Return the (X, Y) coordinate for the center point of the cell that contains the specified text.  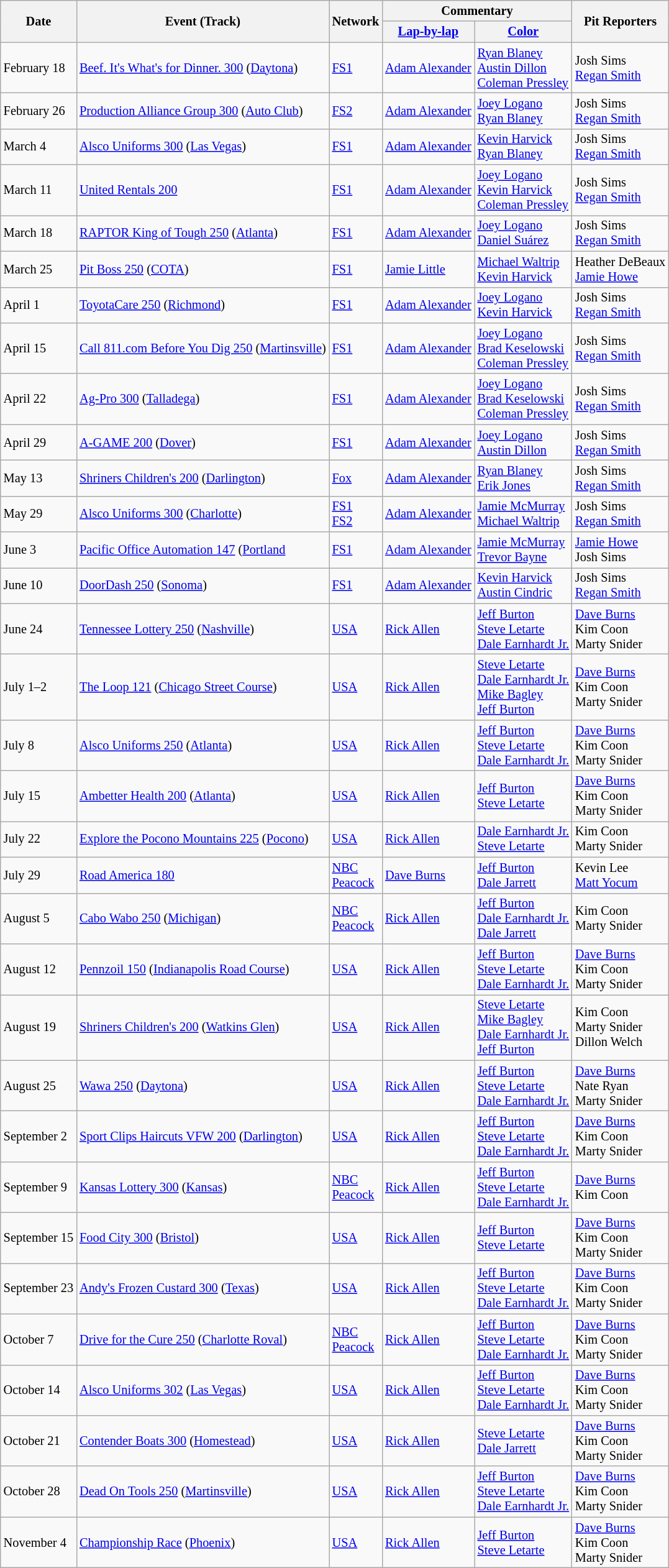
Pennzoil 150 (Indianapolis Road Course) (203, 969)
October 14 (39, 1390)
June 10 (39, 585)
September 2 (39, 1136)
DoorDash 250 (Sonoma) (203, 585)
Contender Boats 300 (Homestead) (203, 1441)
The Loop 121 (Chicago Street Course) (203, 687)
Fox (356, 478)
FS1FS2 (356, 514)
July 1–2 (39, 687)
Lap-by-lap (428, 32)
Call 811.com Before You Dig 250 (Martinsville) (203, 348)
Tennessee Lottery 250 (Nashville) (203, 629)
August 25 (39, 1086)
Joey LoganoDaniel Suárez (523, 233)
Kevin HarvickAustin Cindric (523, 585)
May 13 (39, 478)
Sport Clips Haircuts VFW 200 (Darlington) (203, 1136)
Alsco Uniforms 302 (Las Vegas) (203, 1390)
March 11 (39, 190)
Dead On Tools 250 (Martinsville) (203, 1492)
Dave BurnsNate RyanMarty Snider (620, 1086)
Jeff BurtonDale Jarrett (523, 875)
Food City 300 (Bristol) (203, 1238)
Production Alliance Group 300 (Auto Club) (203, 111)
Jamie McMurrayTrevor Bayne (523, 550)
Andy's Frozen Custard 300 (Texas) (203, 1288)
April 1 (39, 305)
October 28 (39, 1492)
Joey LoganoKevin Harvick (523, 305)
July 8 (39, 745)
Network (356, 21)
Steve LetarteDale Earnhardt Jr.Mike BagleyJeff Burton (523, 687)
Alsco Uniforms 300 (Charlotte) (203, 514)
June 3 (39, 550)
July 29 (39, 875)
March 4 (39, 147)
Ambetter Health 200 (Atlanta) (203, 796)
Road America 180 (203, 875)
Pacific Office Automation 147 (Portland (203, 550)
Alsco Uniforms 300 (Las Vegas) (203, 147)
November 4 (39, 1543)
Kevin HarvickRyan Blaney (523, 147)
April 22 (39, 399)
March 25 (39, 269)
Championship Race (Phoenix) (203, 1543)
September 15 (39, 1238)
Kim CoonMarty SniderDillon Welch (620, 1027)
Steve LetarteDale Jarrett (523, 1441)
July 22 (39, 839)
Dale Earnhardt Jr.Steve Letarte (523, 839)
Joey LoganoRyan Blaney (523, 111)
Ag-Pro 300 (Talladega) (203, 399)
Jamie HoweJosh Sims (620, 550)
A-GAME 200 (Dover) (203, 442)
Jeff BurtonDale Earnhardt Jr.Dale Jarrett (523, 919)
October 21 (39, 1441)
Ryan BlaneyAustin DillonColeman Pressley (523, 68)
August 12 (39, 969)
Event (Track) (203, 21)
Commentary (477, 11)
Shriners Children's 200 (Darlington) (203, 478)
Drive for the Cure 250 (Charlotte Roval) (203, 1339)
FS2 (356, 111)
ToyotaCare 250 (Richmond) (203, 305)
March 18 (39, 233)
Joey LoganoAustin Dillon (523, 442)
July 15 (39, 796)
Joey LoganoKevin HarvickColeman Pressley (523, 190)
Pit Boss 250 (COTA) (203, 269)
Alsco Uniforms 250 (Atlanta) (203, 745)
June 24 (39, 629)
Shriners Children's 200 (Watkins Glen) (203, 1027)
Wawa 250 (Daytona) (203, 1086)
Explore the Pocono Mountains 225 (Pocono) (203, 839)
Kevin LeeMatt Yocum (620, 875)
Pit Reporters (620, 21)
Jamie Little (428, 269)
May 29 (39, 514)
Dave BurnsKim Coon (620, 1187)
April 29 (39, 442)
Beef. It's What's for Dinner. 300 (Daytona) (203, 68)
September 23 (39, 1288)
February 26 (39, 111)
United Rentals 200 (203, 190)
April 15 (39, 348)
Cabo Wabo 250 (Michigan) (203, 919)
Date (39, 21)
Color (523, 32)
October 7 (39, 1339)
RAPTOR King of Tough 250 (Atlanta) (203, 233)
Kansas Lottery 300 (Kansas) (203, 1187)
Steve LetarteMike BagleyDale Earnhardt Jr.Jeff Burton (523, 1027)
Dave Burns (428, 875)
Heather DeBeauxJamie Howe (620, 269)
August 19 (39, 1027)
February 18 (39, 68)
August 5 (39, 919)
September 9 (39, 1187)
Jamie McMurrayMichael Waltrip (523, 514)
Ryan BlaneyErik Jones (523, 478)
Michael WaltripKevin Harvick (523, 269)
